Detect which cell encompasses the target text, then output its (X, Y) center coordinate. 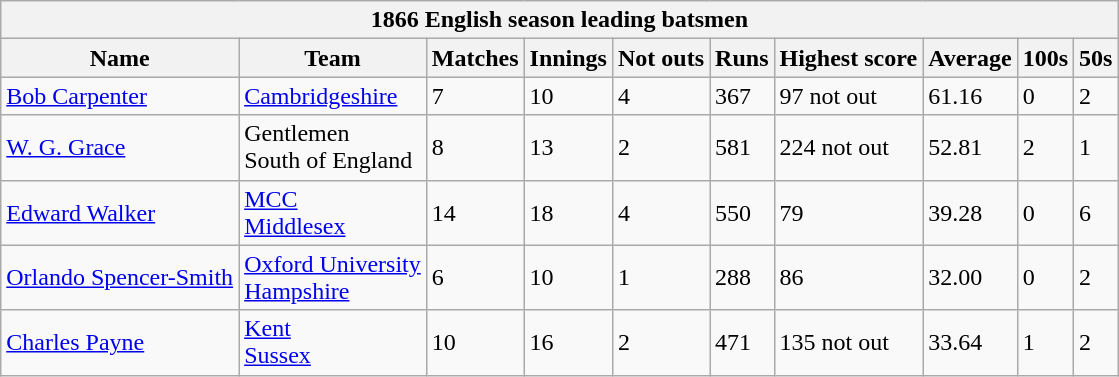
39.28 (970, 212)
52.81 (970, 148)
135 not out (848, 342)
Edward Walker (120, 212)
Not outs (660, 58)
1866 English season leading batsmen (560, 20)
16 (568, 342)
224 not out (848, 148)
Runs (742, 58)
14 (475, 212)
Bob Carpenter (120, 96)
Team (333, 58)
100s (1045, 58)
Oxford UniversityHampshire (333, 278)
581 (742, 148)
MCCMiddlesex (333, 212)
471 (742, 342)
Innings (568, 58)
13 (568, 148)
KentSussex (333, 342)
86 (848, 278)
50s (1096, 58)
61.16 (970, 96)
97 not out (848, 96)
367 (742, 96)
288 (742, 278)
18 (568, 212)
Highest score (848, 58)
550 (742, 212)
Matches (475, 58)
Average (970, 58)
33.64 (970, 342)
32.00 (970, 278)
GentlemenSouth of England (333, 148)
8 (475, 148)
Orlando Spencer-Smith (120, 278)
W. G. Grace (120, 148)
79 (848, 212)
Charles Payne (120, 342)
Cambridgeshire (333, 96)
7 (475, 96)
Name (120, 58)
